Detect which cell encompasses the target text, then output its (x, y) center coordinate. 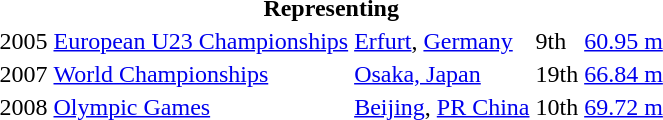
19th (557, 74)
Osaka, Japan (442, 74)
Erfurt, Germany (442, 41)
9th (557, 41)
World Championships (201, 74)
European U23 Championships (201, 41)
